Capture the cell that displays the provided text and extract its (X, Y) central coordinate. 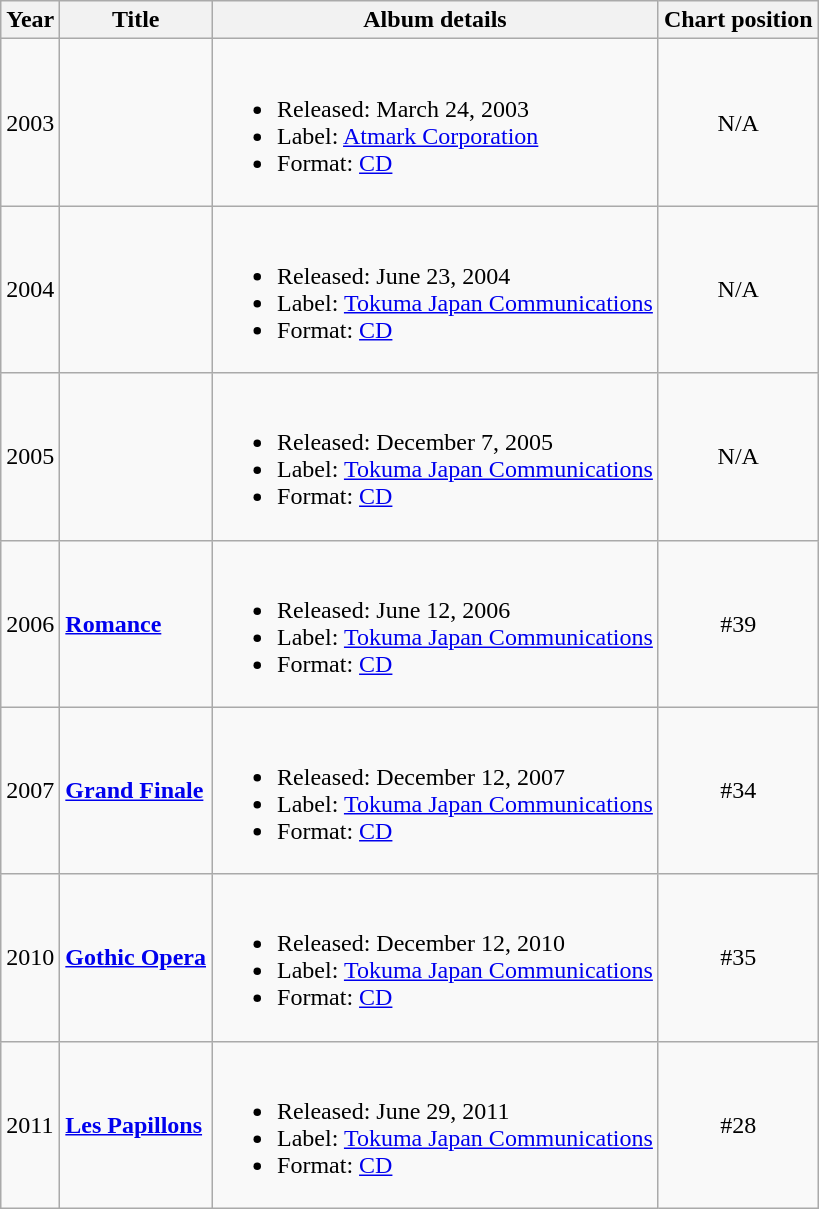
2005 (30, 456)
Grand Finale (136, 790)
Released: December 7, 2005Label: Tokuma Japan CommunicationsFormat: CD (436, 456)
#39 (738, 624)
Chart position (738, 20)
Released: March 24, 2003Label: Atmark CorporationFormat: CD (436, 122)
#28 (738, 1124)
Released: June 29, 2011Label: Tokuma Japan CommunicationsFormat: CD (436, 1124)
Les Papillons (136, 1124)
#34 (738, 790)
2010 (30, 958)
2004 (30, 290)
Released: December 12, 2007Label: Tokuma Japan CommunicationsFormat: CD (436, 790)
2006 (30, 624)
#35 (738, 958)
Released: June 23, 2004Label: Tokuma Japan CommunicationsFormat: CD (436, 290)
2003 (30, 122)
Released: June 12, 2006Label: Tokuma Japan CommunicationsFormat: CD (436, 624)
Title (136, 20)
Released: December 12, 2010Label: Tokuma Japan CommunicationsFormat: CD (436, 958)
2007 (30, 790)
2011 (30, 1124)
Album details (436, 20)
Year (30, 20)
Gothic Opera (136, 958)
Romance (136, 624)
